For the text-containing cell, return its midpoint in (X, Y) coordinate format. 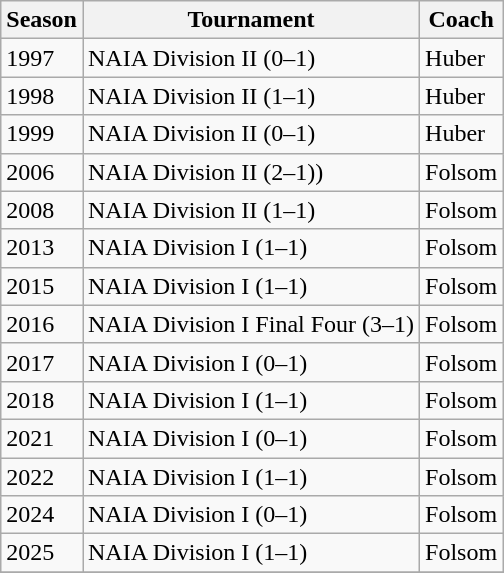
1997 (42, 58)
2025 (42, 553)
1999 (42, 134)
2006 (42, 172)
2021 (42, 438)
Coach (462, 20)
NAIA Division II (2–1)) (250, 172)
2008 (42, 210)
NAIA Division I Final Four (3–1) (250, 324)
2024 (42, 515)
2017 (42, 362)
Tournament (250, 20)
2016 (42, 324)
2018 (42, 400)
Season (42, 20)
1998 (42, 96)
2013 (42, 248)
2022 (42, 477)
2015 (42, 286)
